Capture the cell that displays the provided text and extract its [x, y] central coordinate. 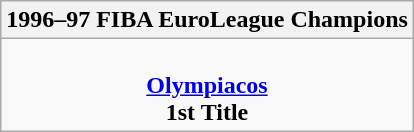
1996–97 FIBA EuroLeague Champions [208, 20]
Olympiacos 1st Title [208, 85]
